Determine the [x, y] coordinate at the center of the cell enclosing the given text.  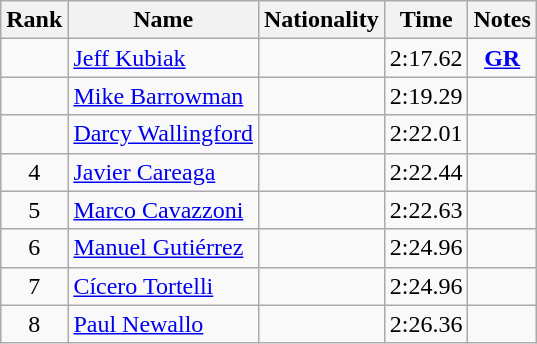
Manuel Gutiérrez [164, 248]
Notes [502, 20]
2:19.29 [426, 96]
2:26.36 [426, 324]
Paul Newallo [164, 324]
6 [34, 248]
Darcy Wallingford [164, 134]
Mike Barrowman [164, 96]
Cícero Tortelli [164, 286]
5 [34, 210]
Marco Cavazzoni [164, 210]
GR [502, 58]
Name [164, 20]
4 [34, 172]
7 [34, 286]
2:22.63 [426, 210]
Time [426, 20]
Nationality [321, 20]
Javier Careaga [164, 172]
8 [34, 324]
Rank [34, 20]
2:17.62 [426, 58]
Jeff Kubiak [164, 58]
2:22.44 [426, 172]
2:22.01 [426, 134]
